Find where the given text appears and provide that cell's center as (X, Y) coordinate. 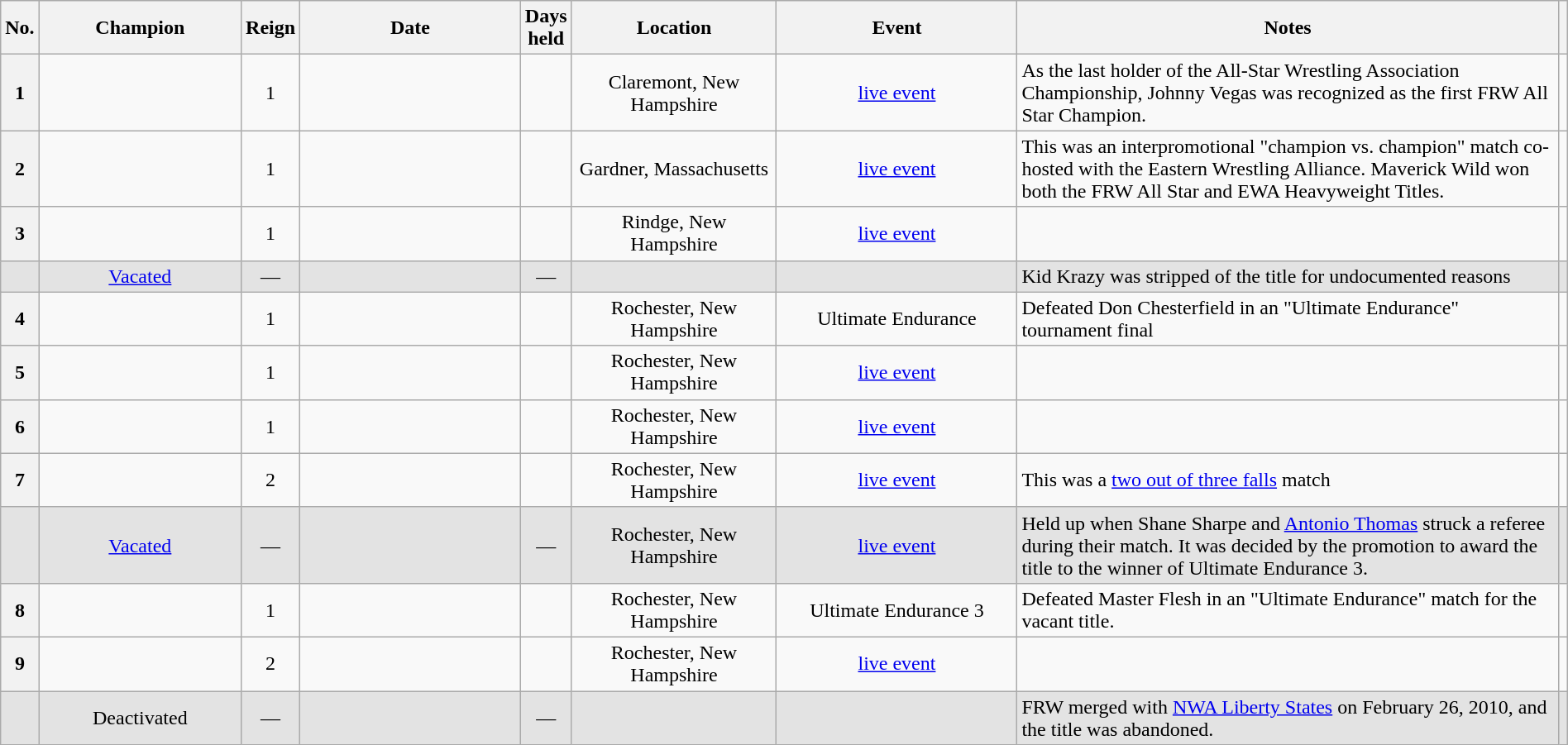
Ultimate Endurance 3 (896, 610)
Event (896, 28)
Defeated Master Flesh in an "Ultimate Endurance" match for the vacant title. (1288, 610)
5 (20, 372)
Gardner, Massachusetts (674, 169)
Claremont, New Hampshire (674, 93)
Location (674, 28)
As the last holder of the All-Star Wrestling Association Championship, Johnny Vegas was recognized as the first FRW All Star Champion. (1288, 93)
4 (20, 319)
6 (20, 427)
Ultimate Endurance (896, 319)
9 (20, 663)
7 (20, 480)
This was a two out of three falls match (1288, 480)
Rindge, New Hampshire (674, 233)
FRW merged with NWA Liberty States on February 26, 2010, and the title was abandoned. (1288, 718)
Champion (140, 28)
8 (20, 610)
Date (410, 28)
Kid Krazy was stripped of the title for undocumented reasons (1288, 276)
No. (20, 28)
Days held (546, 28)
Reign (271, 28)
3 (20, 233)
Deactivated (140, 718)
Notes (1288, 28)
Defeated Don Chesterfield in an "Ultimate Endurance" tournament final (1288, 319)
